Pinpoint the cell where the given text exists, returning its (x, y) midpoint coordinate. 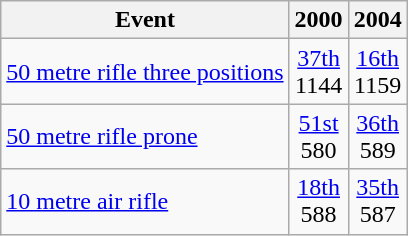
35th587 (378, 202)
Event (145, 20)
2000 (318, 20)
51st580 (318, 136)
36th589 (378, 136)
18th588 (318, 202)
16th1159 (378, 72)
50 metre rifle prone (145, 136)
50 metre rifle three positions (145, 72)
37th1144 (318, 72)
2004 (378, 20)
10 metre air rifle (145, 202)
